Locate the cell with the specified text and output its (x, y) center coordinate. 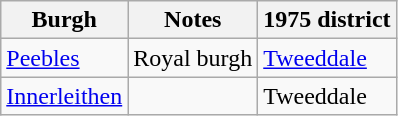
Royal burgh (193, 58)
1975 district (327, 20)
Peebles (64, 58)
Burgh (64, 20)
Notes (193, 20)
Innerleithen (64, 96)
